Output the [X, Y] coordinate of the center of the cell containing the given text.  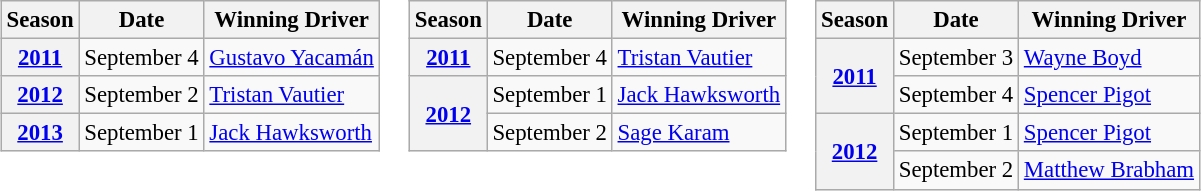
Wayne Boyd [1110, 58]
September 3 [956, 58]
Gustavo Yacamán [292, 58]
Matthew Brabham [1110, 170]
2013 [40, 133]
Sage Karam [698, 133]
